Return (X, Y) of the center of cell containing provided text 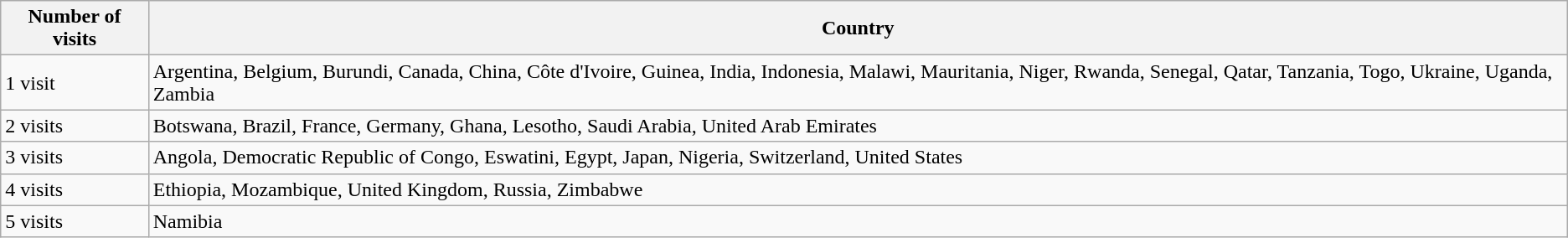
1 visit (75, 82)
2 visits (75, 126)
Ethiopia, Mozambique, United Kingdom, Russia, Zimbabwe (858, 189)
Namibia (858, 221)
3 visits (75, 158)
5 visits (75, 221)
Country (858, 28)
Botswana, Brazil, France, Germany, Ghana, Lesotho, Saudi Arabia, United Arab Emirates (858, 126)
4 visits (75, 189)
Number of visits (75, 28)
Angola, Democratic Republic of Congo, Eswatini, Egypt, Japan, Nigeria, Switzerland, United States (858, 158)
